Return the (x, y) coordinate for the center point of the cell that contains the specified text.  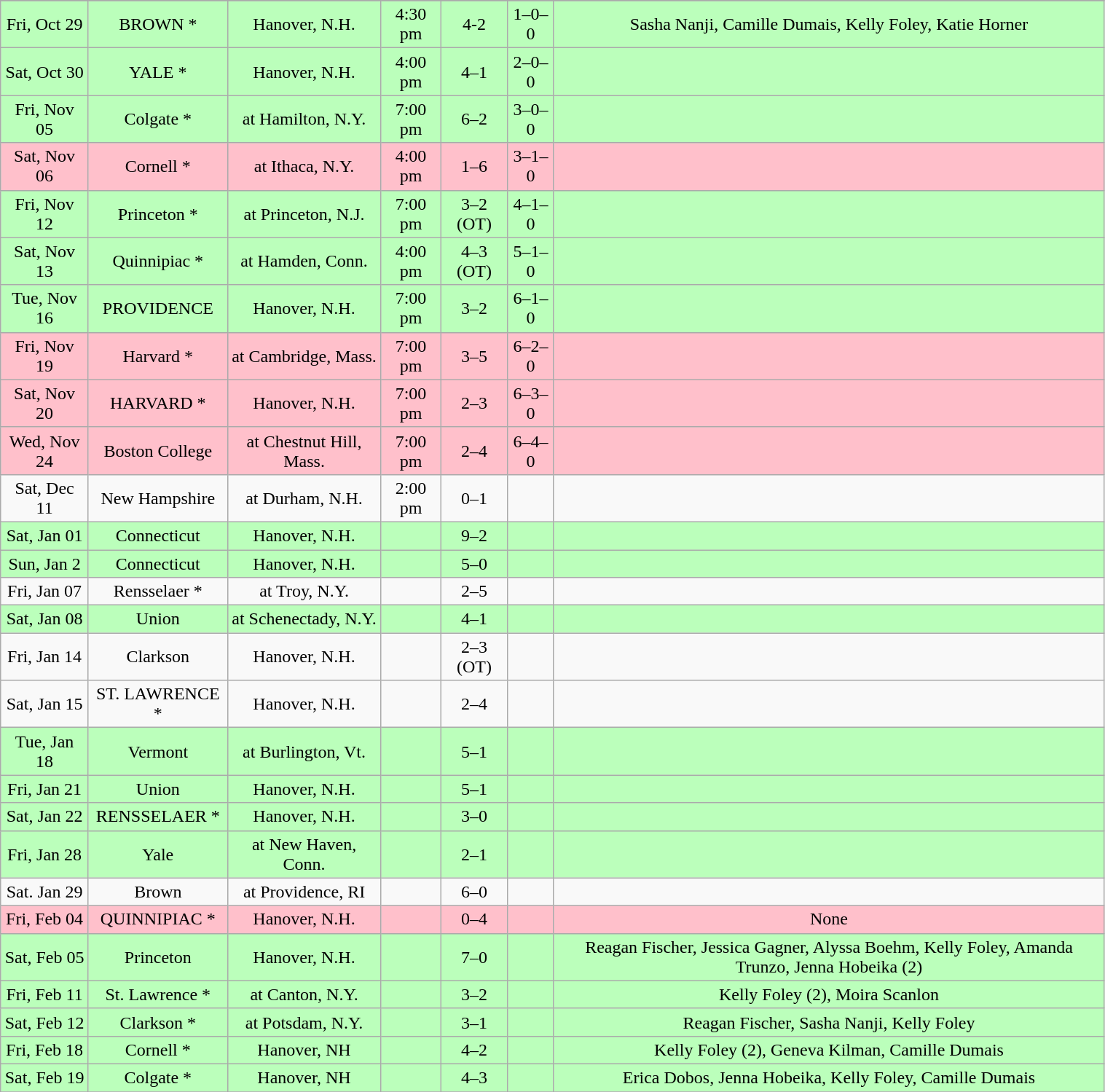
1–6 (474, 166)
Tue, Nov 16 (45, 309)
4–3 (474, 1077)
Sat, Jan 08 (45, 619)
4-2 (474, 25)
4–2 (474, 1050)
Wed, Nov 24 (45, 450)
Sun, Jan 2 (45, 563)
New Hampshire (157, 498)
Harvard * (157, 356)
at Providence, RI (304, 892)
at Canton, N.Y. (304, 994)
9–2 (474, 535)
Fri, Feb 18 (45, 1050)
at Troy, N.Y. (304, 592)
Vermont (157, 752)
Kelly Foley (2), Geneva Kilman, Camille Dumais (829, 1050)
Brown (157, 892)
3–2 (OT) (474, 214)
6–2 (474, 119)
Sat, Dec 11 (45, 498)
7–0 (474, 957)
Boston College (157, 450)
Sat, Feb 19 (45, 1077)
at New Haven, Conn. (304, 854)
6–2–0 (530, 356)
2:00 pm (411, 498)
Sat, Nov 06 (45, 166)
HARVARD * (157, 404)
Sat. Jan 29 (45, 892)
at Hamilton, N.Y. (304, 119)
4–1–0 (530, 214)
QUINNIPIAC * (157, 919)
PROVIDENCE (157, 309)
6–1–0 (530, 309)
Sat, Jan 01 (45, 535)
Quinnipiac * (157, 261)
at Hamden, Conn. (304, 261)
Yale (157, 854)
Sat, Oct 30 (45, 71)
3–1 (474, 1022)
Princeton * (157, 214)
3–1–0 (530, 166)
Sat, Feb 05 (45, 957)
Princeton (157, 957)
6–0 (474, 892)
Sasha Nanji, Camille Dumais, Kelly Foley, Katie Horner (829, 25)
BROWN * (157, 25)
2–3 (474, 404)
at Chestnut Hill, Mass. (304, 450)
Fri, Jan 28 (45, 854)
2–5 (474, 592)
Fri, Oct 29 (45, 25)
Clarkson (157, 657)
Fri, Nov 19 (45, 356)
Sat, Jan 15 (45, 704)
2–3 (OT) (474, 657)
Fri, Feb 04 (45, 919)
Sat, Jan 22 (45, 817)
0–1 (474, 498)
2–1 (474, 854)
St. Lawrence * (157, 994)
at Durham, N.H. (304, 498)
4:30 pm (411, 25)
at Princeton, N.J. (304, 214)
RENSSELAER * (157, 817)
at Potsdam, N.Y. (304, 1022)
Fri, Feb 11 (45, 994)
at Schenectady, N.Y. (304, 619)
2–0–0 (530, 71)
Sat, Nov 20 (45, 404)
3–0 (474, 817)
5–1–0 (530, 261)
ST. LAWRENCE * (157, 704)
Clarkson * (157, 1022)
0–4 (474, 919)
Fri, Jan 07 (45, 592)
Sat, Feb 12 (45, 1022)
4–3 (OT) (474, 261)
Reagan Fischer, Sasha Nanji, Kelly Foley (829, 1022)
1–0–0 (530, 25)
Fri, Nov 05 (45, 119)
Reagan Fischer, Jessica Gagner, Alyssa Boehm, Kelly Foley, Amanda Trunzo, Jenna Hobeika (2) (829, 957)
at Burlington, Vt. (304, 752)
Fri, Nov 12 (45, 214)
5–0 (474, 563)
at Cambridge, Mass. (304, 356)
6–3–0 (530, 404)
Sat, Nov 13 (45, 261)
Fri, Jan 14 (45, 657)
3–5 (474, 356)
None (829, 919)
Tue, Jan 18 (45, 752)
at Ithaca, N.Y. (304, 166)
Erica Dobos, Jenna Hobeika, Kelly Foley, Camille Dumais (829, 1077)
3–0–0 (530, 119)
Rensselaer * (157, 592)
6–4–0 (530, 450)
YALE * (157, 71)
Kelly Foley (2), Moira Scanlon (829, 994)
Fri, Jan 21 (45, 789)
